Return (X, Y) of the center of cell containing provided text 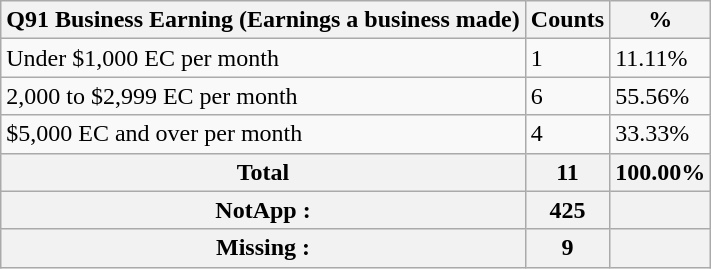
55.56% (660, 96)
2,000 to $2,999 EC per month (264, 96)
6 (567, 96)
11.11% (660, 58)
% (660, 20)
425 (567, 210)
11 (567, 172)
Missing : (264, 248)
Under $1,000 EC per month (264, 58)
Counts (567, 20)
NotApp : (264, 210)
33.33% (660, 134)
4 (567, 134)
Q91 Business Earning (Earnings a business made) (264, 20)
9 (567, 248)
Total (264, 172)
$5,000 EC and over per month (264, 134)
1 (567, 58)
100.00% (660, 172)
